Locate the cell with the specified text and output its (X, Y) center coordinate. 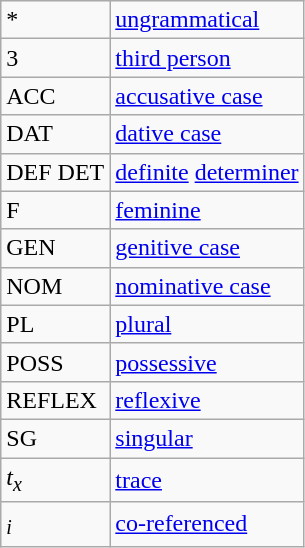
feminine (207, 210)
SG (56, 438)
PL (56, 324)
dative case (207, 134)
POSS (56, 362)
possessive (207, 362)
DEF DET (56, 172)
nominative case (207, 286)
* (56, 20)
F (56, 210)
DAT (56, 134)
reflexive (207, 400)
co-referenced (207, 524)
definite determiner (207, 172)
tx (56, 480)
ungrammatical (207, 20)
ACC (56, 96)
third person (207, 58)
NOM (56, 286)
singular (207, 438)
genitive case (207, 248)
trace (207, 480)
3 (56, 58)
plural (207, 324)
GEN (56, 248)
REFLEX (56, 400)
i (56, 524)
accusative case (207, 96)
